Find where the given text appears and provide that cell's center as [X, Y] coordinate. 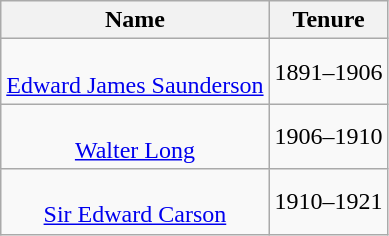
Edward James Saunderson [135, 72]
Walter Long [135, 136]
Sir Edward Carson [135, 202]
Tenure [328, 20]
1910–1921 [328, 202]
Name [135, 20]
1891–1906 [328, 72]
1906–1910 [328, 136]
